Return (x, y) of the center of cell containing provided text 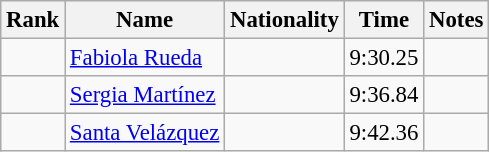
Rank (33, 20)
9:30.25 (384, 58)
Notes (456, 20)
9:36.84 (384, 95)
9:42.36 (384, 133)
Santa Velázquez (145, 133)
Nationality (284, 20)
Sergia Martínez (145, 95)
Time (384, 20)
Fabiola Rueda (145, 58)
Name (145, 20)
